For the text-containing cell, return its midpoint in [X, Y] coordinate format. 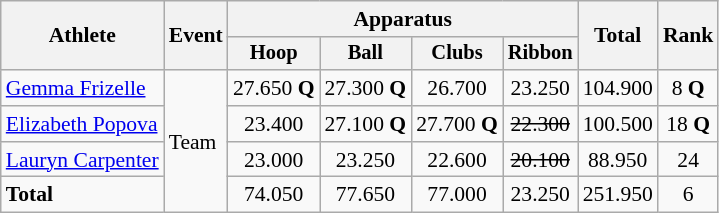
22.300 [540, 124]
Elizabeth Popova [82, 124]
Apparatus [403, 19]
23.000 [274, 160]
6 [688, 195]
Clubs [457, 54]
77.000 [457, 195]
27.300 Q [366, 88]
Team [196, 141]
22.600 [457, 160]
Ribbon [540, 54]
74.050 [274, 195]
24 [688, 160]
Ball [366, 54]
Gemma Frizelle [82, 88]
104.900 [618, 88]
Hoop [274, 54]
Rank [688, 36]
Event [196, 36]
Athlete [82, 36]
18 Q [688, 124]
27.100 Q [366, 124]
26.700 [457, 88]
251.950 [618, 195]
23.400 [274, 124]
77.650 [366, 195]
100.500 [618, 124]
20.100 [540, 160]
88.950 [618, 160]
27.700 Q [457, 124]
8 Q [688, 88]
Lauryn Carpenter [82, 160]
27.650 Q [274, 88]
